Find where the given text appears and provide that cell's center as [x, y] coordinate. 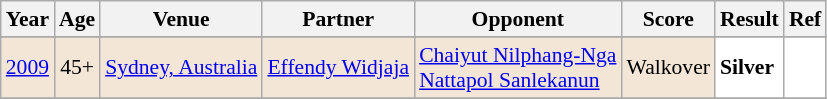
Chaiyut Nilphang-Nga Nattapol Sanlekanun [518, 68]
Score [668, 19]
2009 [28, 68]
Ref [805, 19]
Sydney, Australia [181, 68]
Walkover [668, 68]
Silver [750, 68]
45+ [77, 68]
Venue [181, 19]
Age [77, 19]
Opponent [518, 19]
Effendy Widjaja [338, 68]
Result [750, 19]
Partner [338, 19]
Year [28, 19]
